Locate the cell with the specified text and output its [x, y] center coordinate. 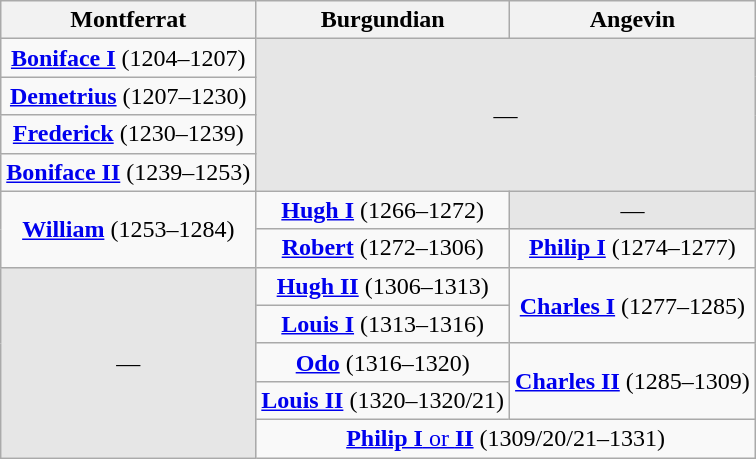
Louis II (1320–1320/21) [383, 400]
William (1253–1284) [128, 229]
Charles II (1285–1309) [633, 381]
Hugh II (1306–1313) [383, 286]
Charles I (1277–1285) [633, 305]
Philip I or II (1309/20/21–1331) [506, 438]
Boniface I (1204–1207) [128, 58]
Louis I (1313–1316) [383, 324]
Boniface II (1239–1253) [128, 172]
Burgundian [383, 20]
Frederick (1230–1239) [128, 134]
Odo (1316–1320) [383, 362]
Demetrius (1207–1230) [128, 96]
Hugh I (1266–1272) [383, 210]
Robert (1272–1306) [383, 248]
Philip I (1274–1277) [633, 248]
Angevin [633, 20]
Montferrat [128, 20]
